Identify which cell holds the provided text, then report its [X, Y] central coordinate. 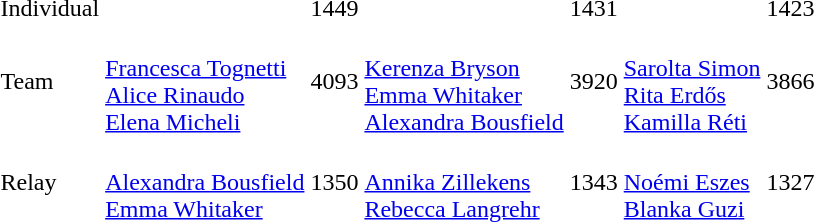
Kerenza BrysonEmma WhitakerAlexandra Bousfield [464, 82]
Francesca TognettiAlice RinaudoElena Micheli [205, 82]
Sarolta SimonRita ErdősKamilla Réti [692, 82]
3920 [594, 82]
4093 [334, 82]
